From the cell containing the given text, extract its center point as [X, Y] coordinate. 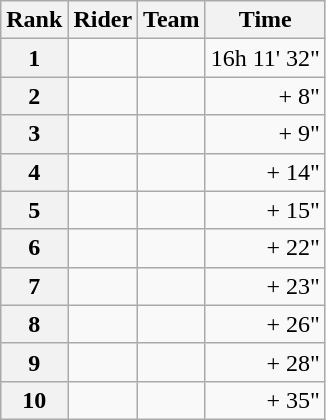
7 [34, 286]
+ 26" [265, 324]
1 [34, 58]
+ 9" [265, 134]
+ 22" [265, 248]
9 [34, 362]
+ 8" [265, 96]
Rider [103, 20]
8 [34, 324]
16h 11' 32" [265, 58]
10 [34, 400]
5 [34, 210]
4 [34, 172]
Team [172, 20]
+ 23" [265, 286]
+ 28" [265, 362]
Rank [34, 20]
6 [34, 248]
+ 15" [265, 210]
+ 35" [265, 400]
+ 14" [265, 172]
Time [265, 20]
2 [34, 96]
3 [34, 134]
